Identify which cell holds the provided text, then report its [x, y] central coordinate. 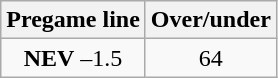
Pregame line [74, 20]
Over/under [210, 20]
NEV –1.5 [74, 58]
64 [210, 58]
